For the text-containing cell, return its midpoint in (X, Y) coordinate format. 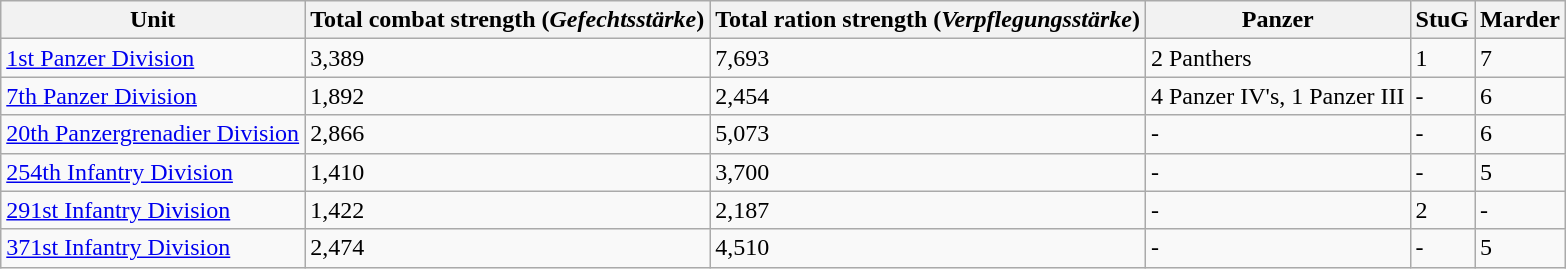
1,892 (508, 96)
Total ration strength (Verpflegungsstärke) (928, 20)
Marder (1520, 20)
1 (1442, 58)
2,474 (508, 248)
254th Infantry Division (153, 172)
2,454 (928, 96)
1st Panzer Division (153, 58)
Unit (153, 20)
4 Panzer IV's, 1 Panzer III (1278, 96)
7th Panzer Division (153, 96)
3,700 (928, 172)
1,422 (508, 210)
StuG (1442, 20)
371st Infantry Division (153, 248)
1,410 (508, 172)
Panzer (1278, 20)
291st Infantry Division (153, 210)
Total combat strength (Gefechtsstärke) (508, 20)
7,693 (928, 58)
2,187 (928, 210)
20th Panzergrenadier Division (153, 134)
3,389 (508, 58)
2,866 (508, 134)
7 (1520, 58)
4,510 (928, 248)
2 (1442, 210)
5,073 (928, 134)
2 Panthers (1278, 58)
